Extract the (x, y) coordinate from the center of the cell holding the provided text.  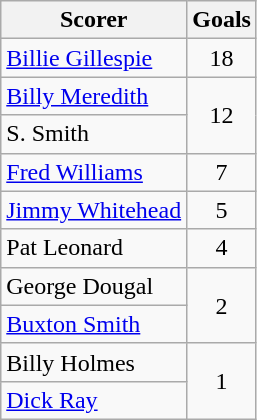
5 (222, 210)
Pat Leonard (94, 248)
Billie Gillespie (94, 58)
18 (222, 58)
S. Smith (94, 134)
Buxton Smith (94, 324)
2 (222, 305)
12 (222, 115)
4 (222, 248)
Billy Holmes (94, 362)
George Dougal (94, 286)
Billy Meredith (94, 96)
Dick Ray (94, 400)
Jimmy Whitehead (94, 210)
Goals (222, 20)
Fred Williams (94, 172)
1 (222, 381)
7 (222, 172)
Scorer (94, 20)
